Scan for the cell matching the given text and deliver its [x, y] coordinate at center. 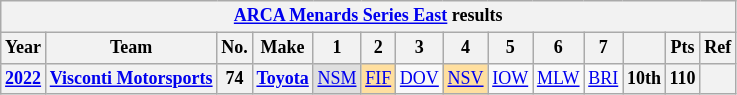
4 [466, 48]
ARCA Menards Series East results [368, 16]
Visconti Motorsports [130, 78]
6 [558, 48]
110 [682, 78]
2022 [24, 78]
FIF [378, 78]
Team [130, 48]
Year [24, 48]
IOW [510, 78]
Toyota [282, 78]
5 [510, 48]
74 [234, 78]
MLW [558, 78]
No. [234, 48]
NSV [466, 78]
Make [282, 48]
1 [337, 48]
2 [378, 48]
NSM [337, 78]
DOV [420, 78]
7 [604, 48]
10th [644, 78]
3 [420, 48]
Ref [718, 48]
BRI [604, 78]
Pts [682, 48]
